Return [X, Y] of the center of cell containing provided text 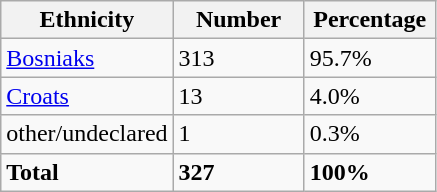
4.0% [370, 96]
Ethnicity [87, 20]
313 [238, 58]
Bosniaks [87, 58]
Total [87, 172]
13 [238, 96]
other/undeclared [87, 134]
327 [238, 172]
95.7% [370, 58]
Number [238, 20]
100% [370, 172]
Croats [87, 96]
0.3% [370, 134]
Percentage [370, 20]
1 [238, 134]
